Output the [x, y] coordinate of the center of the cell containing the given text.  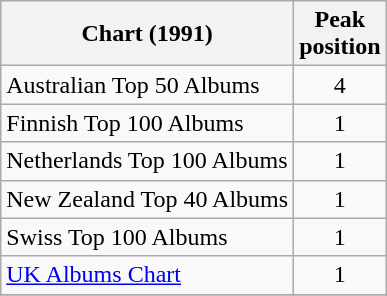
4 [340, 85]
UK Albums Chart [148, 275]
Peakposition [340, 34]
Swiss Top 100 Albums [148, 237]
New Zealand Top 40 Albums [148, 199]
Netherlands Top 100 Albums [148, 161]
Chart (1991) [148, 34]
Australian Top 50 Albums [148, 85]
Finnish Top 100 Albums [148, 123]
